Locate the cell with the specified text and output its [x, y] center coordinate. 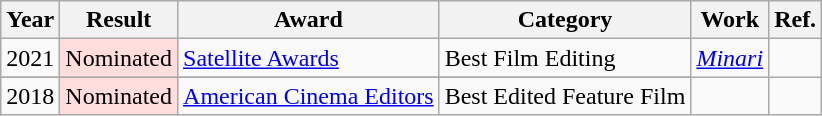
Category [565, 20]
American Cinema Editors [309, 96]
Work [730, 20]
Best Film Editing [565, 58]
2018 [30, 96]
Ref. [796, 20]
Award [309, 20]
Minari [730, 58]
Satellite Awards [309, 58]
Year [30, 20]
Best Edited Feature Film [565, 96]
2021 [30, 58]
Result [119, 20]
